Pinpoint the cell where the given text exists, returning its [X, Y] midpoint coordinate. 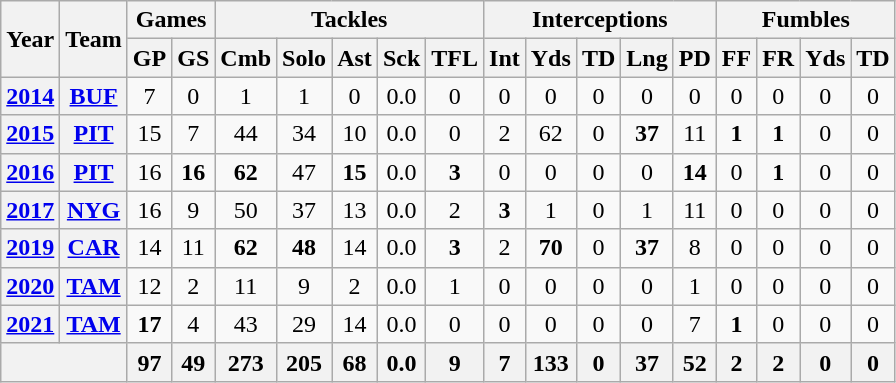
13 [355, 210]
50 [246, 210]
47 [304, 172]
PD [694, 58]
NYG [94, 210]
Year [30, 39]
17 [149, 324]
Int [505, 58]
273 [246, 362]
10 [355, 134]
70 [550, 248]
2019 [30, 248]
Team [94, 39]
97 [149, 362]
Tackles [350, 20]
12 [149, 286]
TFL [455, 58]
2017 [30, 210]
FF [736, 58]
4 [194, 324]
CAR [94, 248]
205 [304, 362]
68 [355, 362]
Games [170, 20]
52 [694, 362]
2021 [30, 324]
GS [194, 58]
2020 [30, 286]
Interceptions [600, 20]
Ast [355, 58]
34 [304, 134]
43 [246, 324]
49 [194, 362]
133 [550, 362]
BUF [94, 96]
FR [778, 58]
8 [694, 248]
2015 [30, 134]
Cmb [246, 58]
48 [304, 248]
2014 [30, 96]
2016 [30, 172]
Lng [647, 58]
Fumbles [806, 20]
Solo [304, 58]
Sck [401, 58]
29 [304, 324]
GP [149, 58]
44 [246, 134]
